Output the [x, y] coordinate of the center of the cell containing the given text.  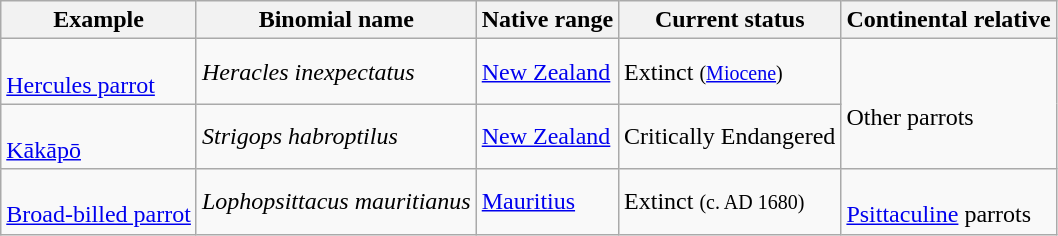
Extinct (Miocene) [730, 72]
Continental relative [948, 20]
Kākāpō [99, 136]
Native range [547, 20]
Heracles inexpectatus [336, 72]
Extinct (c. AD 1680) [730, 202]
Current status [730, 20]
Strigops habroptilus [336, 136]
Lophopsittacus mauritianus [336, 202]
Mauritius [547, 202]
Binomial name [336, 20]
Broad-billed parrot [99, 202]
Psittaculine parrots [948, 202]
Example [99, 20]
Other parrots [948, 104]
Critically Endangered [730, 136]
Hercules parrot [99, 72]
